Locate the cell with the specified text and output its [X, Y] center coordinate. 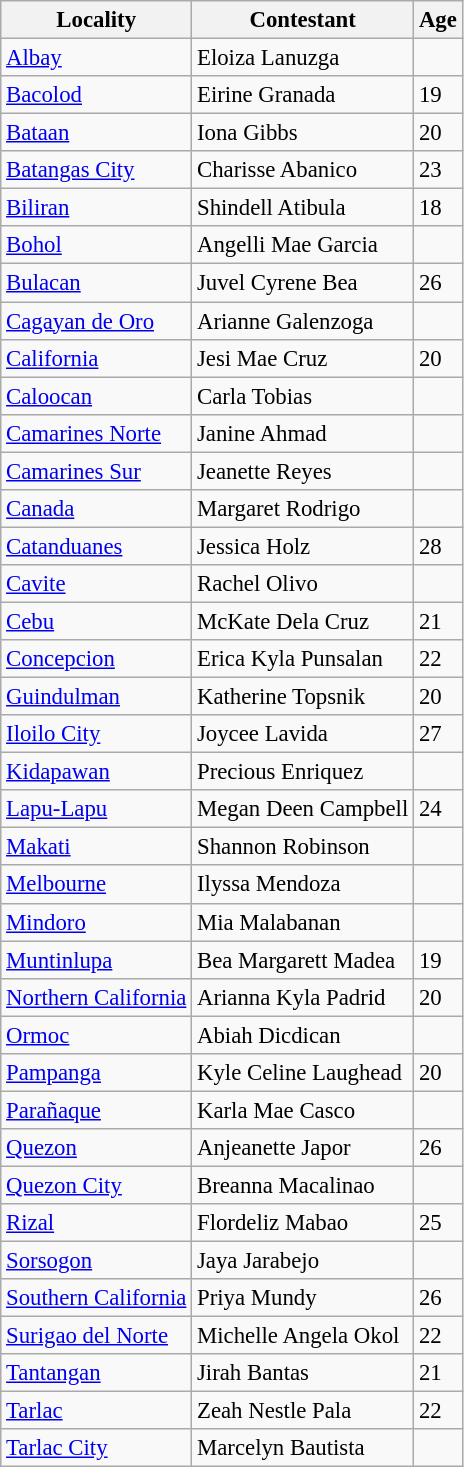
Bea Margarett Madea [303, 960]
18 [438, 208]
Locality [96, 20]
Tarlac [96, 1411]
Eirine Granada [303, 95]
Rachel Olivo [303, 584]
Mindoro [96, 922]
Southern California [96, 1298]
Juvel Cyrene Bea [303, 283]
Margaret Rodrigo [303, 509]
Canada [96, 509]
Flordeliz Mabao [303, 1223]
Breanna Macalinao [303, 1185]
Ormoc [96, 1035]
Iona Gibbs [303, 133]
Shannon Robinson [303, 847]
Anjeanette Japor [303, 1148]
Eloiza Lanuzga [303, 58]
Northern California [96, 997]
Camarines Sur [96, 471]
Precious Enriquez [303, 772]
Jaya Jarabejo [303, 1261]
Contestant [303, 20]
Concepcion [96, 659]
28 [438, 546]
27 [438, 734]
Bacolod [96, 95]
Caloocan [96, 396]
Mia Malabanan [303, 922]
Albay [96, 58]
Abiah Dicdican [303, 1035]
Muntinlupa [96, 960]
Guindulman [96, 697]
25 [438, 1223]
Cagayan de Oro [96, 321]
Karla Mae Casco [303, 1110]
Zeah Nestle Pala [303, 1411]
Charisse Abanico [303, 170]
Katherine Topsnik [303, 697]
Bataan [96, 133]
Joycee Lavida [303, 734]
Arianna Kyla Padrid [303, 997]
Sorsogon [96, 1261]
Carla Tobias [303, 396]
Megan Deen Campbell [303, 809]
Quezon [96, 1148]
Kyle Celine Laughead [303, 1073]
Shindell Atibula [303, 208]
23 [438, 170]
Rizal [96, 1223]
Melbourne [96, 885]
Age [438, 20]
Surigao del Norte [96, 1336]
Pampanga [96, 1073]
Jirah Bantas [303, 1373]
Cebu [96, 621]
California [96, 358]
Michelle Angela Okol [303, 1336]
Jeanette Reyes [303, 471]
Priya Mundy [303, 1298]
Erica Kyla Punsalan [303, 659]
Tantangan [96, 1373]
Camarines Norte [96, 433]
Quezon City [96, 1185]
McKate Dela Cruz [303, 621]
Ilyssa Mendoza [303, 885]
Janine Ahmad [303, 433]
Arianne Galenzoga [303, 321]
Jessica Holz [303, 546]
Cavite [96, 584]
Parañaque [96, 1110]
Makati [96, 847]
Iloilo City [96, 734]
Angelli Mae Garcia [303, 245]
Batangas City [96, 170]
Biliran [96, 208]
Lapu-Lapu [96, 809]
Jesi Mae Cruz [303, 358]
24 [438, 809]
Bulacan [96, 283]
Bohol [96, 245]
Catanduanes [96, 546]
Kidapawan [96, 772]
